Locate the cell with the specified text and output its (x, y) center coordinate. 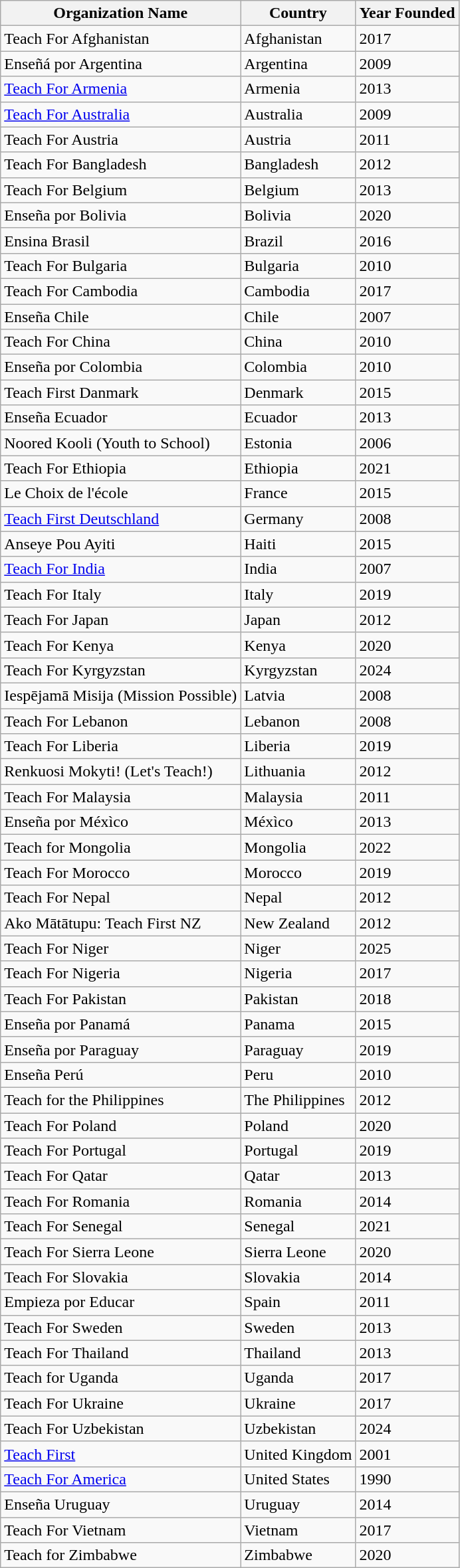
Teach For Bulgaria (121, 266)
Bangladesh (298, 165)
Teach For Bangladesh (121, 165)
Teach for the Philippines (121, 1100)
Teach For Sweden (121, 1328)
2022 (407, 847)
Ako Mātātupu: Teach First NZ (121, 923)
Uganda (298, 1378)
Teach First Danmark (121, 392)
Japan (298, 620)
Lithuania (298, 772)
Denmark (298, 392)
Pakistan (298, 999)
Teach For Japan (121, 620)
Empieza por Educar (121, 1302)
Chile (298, 317)
Teach For Sierra Leone (121, 1252)
Estonia (298, 443)
Liberia (298, 746)
Teach For Uzbekistan (121, 1429)
Malaysia (298, 797)
Teach For Thailand (121, 1353)
Ecuador (298, 418)
Enseñá por Argentina (121, 64)
1990 (407, 1479)
Austria (298, 139)
Teach For India (121, 569)
2016 (407, 240)
United States (298, 1479)
Teach For Pakistan (121, 999)
Teach for Mongolia (121, 847)
Qatar (298, 1176)
Teach First (121, 1454)
Argentina (298, 64)
Teach First Deutschland (121, 519)
Anseye Pou Ayiti (121, 544)
Panama (298, 1024)
Teach For Kenya (121, 645)
Iespējamā Misija (Mission Possible) (121, 695)
Brazil (298, 240)
Poland (298, 1126)
Italy (298, 594)
Enseña por Panamá (121, 1024)
Teach For Armenia (121, 89)
Teach For Liberia (121, 746)
Kyrgyzstan (298, 670)
Enseña por Méxìco (121, 822)
Nepal (298, 898)
Haiti (298, 544)
Teach For Italy (121, 594)
Morocco (298, 873)
China (298, 342)
Enseña Perú (121, 1075)
Teach for Uganda (121, 1378)
2018 (407, 999)
Zimbabwe (298, 1555)
Cambodia (298, 291)
Year Founded (407, 13)
Teach For Vietnam (121, 1529)
Enseña Ecuador (121, 418)
Ensina Brasil (121, 240)
Uzbekistan (298, 1429)
Colombia (298, 367)
Paraguay (298, 1049)
Afghanistan (298, 39)
Teach For Afghanistan (121, 39)
New Zealand (298, 923)
Bulgaria (298, 266)
Enseña Chile (121, 317)
Noored Kooli (Youth to School) (121, 443)
2006 (407, 443)
Teach For Poland (121, 1126)
Country (298, 13)
Teach For Morocco (121, 873)
Teach for Zimbabwe (121, 1555)
Teach For Nigeria (121, 974)
Enseña por Paraguay (121, 1049)
Armenia (298, 89)
Niger (298, 948)
Teach For Nepal (121, 898)
Slovakia (298, 1277)
Teach For China (121, 342)
The Philippines (298, 1100)
Mongolia (298, 847)
Australia (298, 114)
Teach For Cambodia (121, 291)
Thailand (298, 1353)
Ethiopia (298, 468)
Peru (298, 1075)
Teach For Lebanon (121, 721)
Renkuosi Mokyti! (Let's Teach!) (121, 772)
Vietnam (298, 1529)
Teach For Malaysia (121, 797)
Teach For Niger (121, 948)
Germany (298, 519)
Ukraine (298, 1403)
Portugal (298, 1151)
France (298, 493)
Teach For Romania (121, 1201)
Nigeria (298, 974)
Teach For Australia (121, 114)
Latvia (298, 695)
Teach For America (121, 1479)
Uruguay (298, 1504)
Teach For Ethiopia (121, 468)
Le Choix de l'école (121, 493)
Enseña por Colombia (121, 367)
Sierra Leone (298, 1252)
Teach For Portugal (121, 1151)
Organization Name (121, 13)
Teach For Senegal (121, 1227)
2025 (407, 948)
Teach For Slovakia (121, 1277)
Teach For Austria (121, 139)
Teach For Belgium (121, 190)
Lebanon (298, 721)
Belgium (298, 190)
Méxìco (298, 822)
United Kingdom (298, 1454)
Sweden (298, 1328)
Teach For Ukraine (121, 1403)
India (298, 569)
Kenya (298, 645)
Enseña Uruguay (121, 1504)
Spain (298, 1302)
Bolivia (298, 215)
Teach For Qatar (121, 1176)
Senegal (298, 1227)
Enseña por Bolivia (121, 215)
Teach For Kyrgyzstan (121, 670)
2001 (407, 1454)
Romania (298, 1201)
